From the cell containing the given text, extract its center point as (x, y) coordinate. 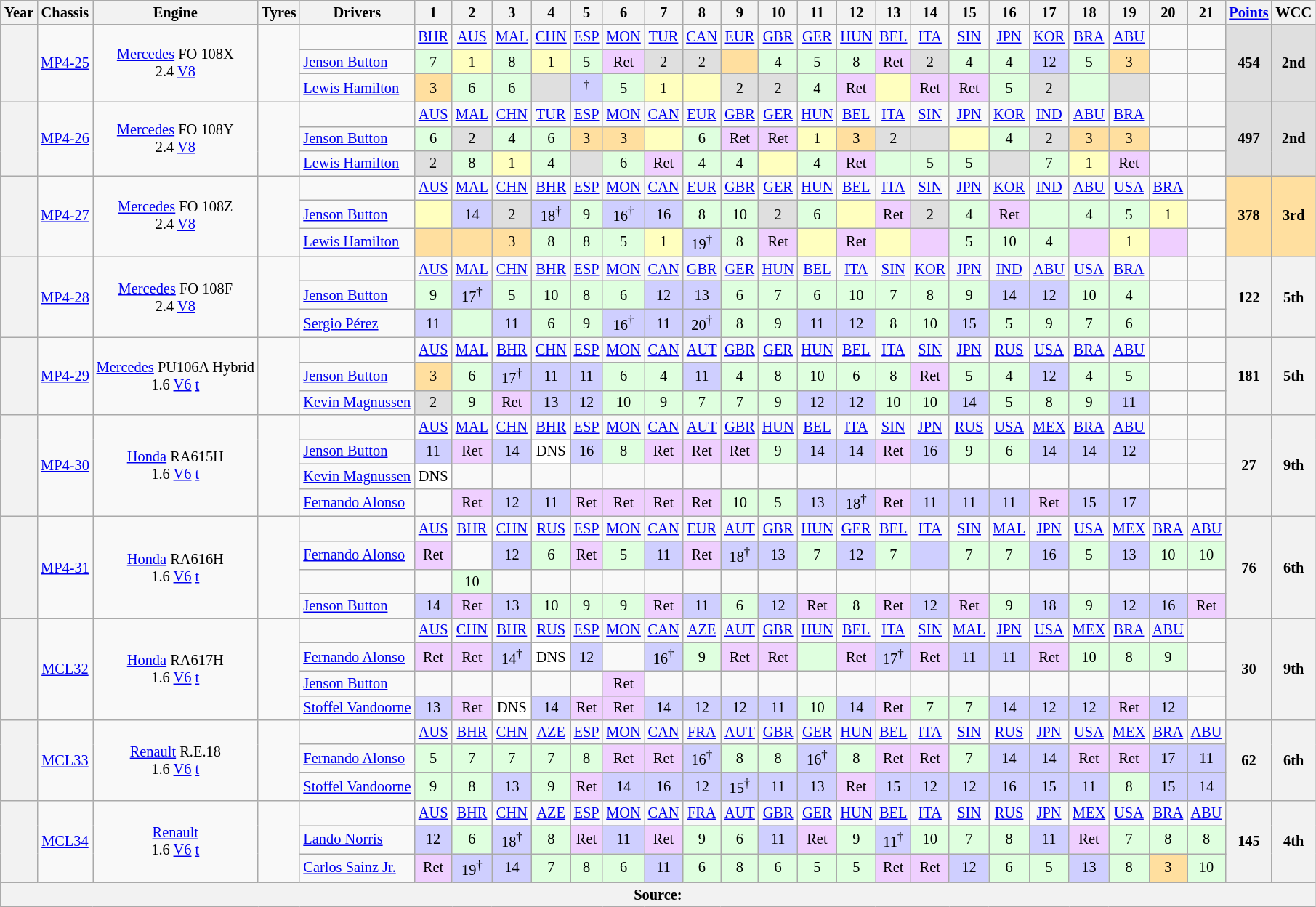
19 (1129, 12)
62 (1248, 760)
145 (1248, 842)
MP4-26 (65, 138)
181 (1248, 376)
Sergio Pérez (357, 323)
14† (512, 657)
Chassis (65, 12)
3rd (1293, 216)
21 (1206, 12)
497 (1248, 138)
Mercedes FO 108Z2.4 V8 (176, 216)
MCL34 (65, 842)
MP4-28 (65, 297)
454 (1248, 63)
MCL33 (65, 760)
Points (1248, 12)
MCL32 (65, 669)
Tyres (279, 12)
30 (1248, 669)
MP4-25 (65, 63)
122 (1248, 297)
WCC (1293, 12)
Drivers (357, 12)
Source: (658, 895)
MP4-31 (65, 568)
Mercedes PU106A Hybrid1.6 V6 t (176, 376)
Renault 1.6 V6 t (176, 842)
4th (1293, 842)
MP4-27 (65, 216)
Mercedes FO 108F2.4 V8 (176, 297)
Honda RA616H1.6 V6 t (176, 568)
15† (740, 786)
Honda RA617H1.6 V6 t (176, 669)
Mercedes FO 108Y2.4 V8 (176, 138)
11† (893, 840)
Lando Norris (357, 840)
MP4-30 (65, 466)
20 (1168, 12)
Carlos Sainz Jr. (357, 868)
76 (1248, 568)
MP4-29 (65, 376)
378 (1248, 216)
20† (702, 323)
Mercedes FO 108X2.4 V8 (176, 63)
Renault R.E.181.6 V6 t (176, 760)
Year (19, 12)
Engine (176, 12)
27 (1248, 466)
† (587, 87)
Honda RA615H1.6 V6 t (176, 466)
